Provide the (x, y) coordinate of the cell's center where the given text is located.  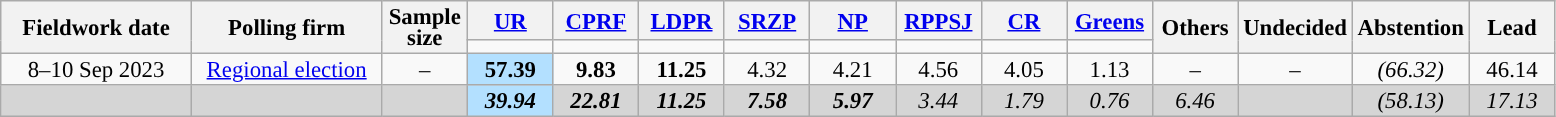
RPPSJ (939, 20)
SRZP (767, 20)
(58.13) (1410, 101)
Polling firm (286, 28)
Samplesize (425, 28)
46.14 (1512, 70)
1.79 (1024, 101)
4.56 (939, 70)
5.97 (853, 101)
CPRF (596, 20)
Lead (1512, 28)
6.46 (1195, 101)
LDPR (682, 20)
8–10 Sep 2023 (96, 70)
Undecided (1295, 28)
0.76 (1110, 101)
Others (1195, 28)
4.32 (767, 70)
CR (1024, 20)
Greens (1110, 20)
22.81 (596, 101)
7.58 (767, 101)
(66.32) (1410, 70)
39.94 (511, 101)
57.39 (511, 70)
Fieldwork date (96, 28)
17.13 (1512, 101)
Abstention (1410, 28)
4.21 (853, 70)
9.83 (596, 70)
1.13 (1110, 70)
4.05 (1024, 70)
3.44 (939, 101)
UR (511, 20)
NP (853, 20)
Regional election (286, 70)
